Locate the cell with the specified text and output its (X, Y) center coordinate. 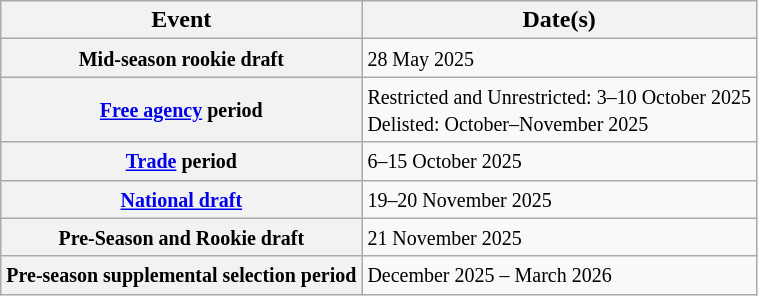
Date(s) (560, 20)
28 May 2025 (560, 58)
Trade period (182, 161)
December 2025 – March 2026 (560, 275)
Mid-season rookie draft (182, 58)
Event (182, 20)
National draft (182, 199)
19–20 November 2025 (560, 199)
Free agency period (182, 110)
6–15 October 2025 (560, 161)
21 November 2025 (560, 237)
Restricted and Unrestricted: 3–10 October 2025 Delisted: October–November 2025 (560, 110)
Pre-Season and Rookie draft (182, 237)
Pre-season supplemental selection period (182, 275)
